Detect which cell encompasses the target text, then output its (X, Y) center coordinate. 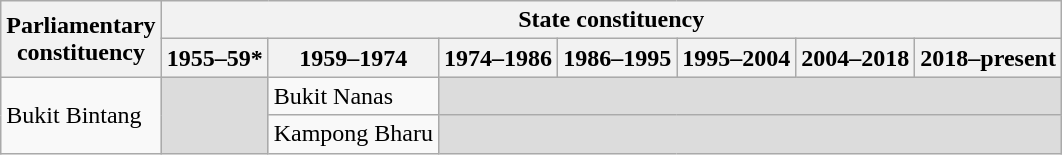
1995–2004 (736, 58)
Parliamentaryconstituency (81, 39)
Bukit Bintang (81, 115)
2004–2018 (856, 58)
1959–1974 (353, 58)
1955–59* (214, 58)
1986–1995 (618, 58)
State constituency (611, 20)
1974–1986 (498, 58)
Kampong Bharu (353, 134)
2018–present (988, 58)
Bukit Nanas (353, 96)
